Detect which cell encompasses the target text, then output its [X, Y] center coordinate. 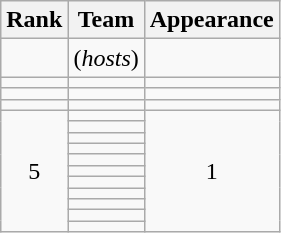
(hosts) [106, 58]
Appearance [212, 20]
Rank [34, 20]
5 [34, 171]
1 [212, 171]
Team [106, 20]
